Search for the cell housing the specified text and yield its (x, y) center coordinate. 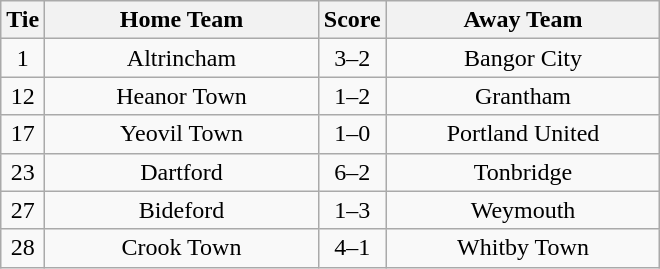
Altrincham (182, 58)
1–3 (352, 210)
Crook Town (182, 248)
Portland United (523, 134)
Score (352, 20)
Tonbridge (523, 172)
Dartford (182, 172)
1 (23, 58)
1–2 (352, 96)
27 (23, 210)
Bideford (182, 210)
Grantham (523, 96)
Weymouth (523, 210)
Home Team (182, 20)
1–0 (352, 134)
4–1 (352, 248)
12 (23, 96)
Heanor Town (182, 96)
Yeovil Town (182, 134)
17 (23, 134)
3–2 (352, 58)
Whitby Town (523, 248)
23 (23, 172)
6–2 (352, 172)
28 (23, 248)
Away Team (523, 20)
Bangor City (523, 58)
Tie (23, 20)
